Provide the [X, Y] coordinate of the cell's center where the given text is located.  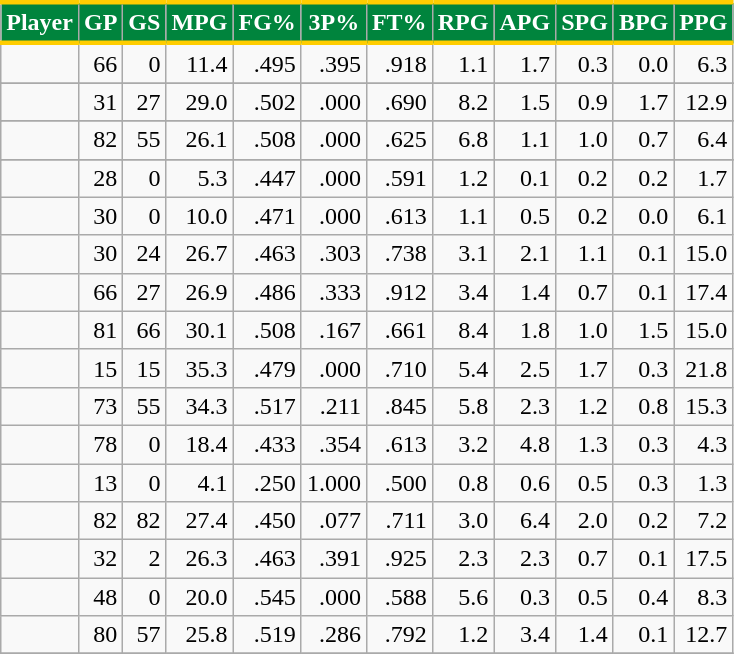
.517 [267, 406]
.471 [267, 216]
.077 [334, 521]
.450 [267, 521]
.845 [399, 406]
26.7 [200, 254]
3.2 [463, 444]
31 [100, 102]
.710 [399, 368]
34.3 [200, 406]
.661 [399, 330]
.486 [267, 292]
18.4 [200, 444]
.395 [334, 63]
12.7 [704, 635]
MPG [200, 22]
.711 [399, 521]
6.8 [463, 140]
2.0 [585, 521]
8.3 [704, 597]
57 [144, 635]
APG [525, 22]
GP [100, 22]
1.8 [525, 330]
.167 [334, 330]
Player [40, 22]
30.1 [200, 330]
26.9 [200, 292]
10.0 [200, 216]
26.3 [200, 559]
.918 [399, 63]
80 [100, 635]
8.2 [463, 102]
5.3 [200, 178]
.912 [399, 292]
.625 [399, 140]
.690 [399, 102]
20.0 [200, 597]
5.6 [463, 597]
.433 [267, 444]
7.2 [704, 521]
11.4 [200, 63]
32 [100, 559]
3.0 [463, 521]
PPG [704, 22]
0.9 [585, 102]
FT% [399, 22]
.500 [399, 483]
4.1 [200, 483]
.792 [399, 635]
48 [100, 597]
26.1 [200, 140]
15.3 [704, 406]
21.8 [704, 368]
6.1 [704, 216]
17.5 [704, 559]
5.4 [463, 368]
.925 [399, 559]
.250 [267, 483]
.447 [267, 178]
29.0 [200, 102]
78 [100, 444]
35.3 [200, 368]
1.000 [334, 483]
.391 [334, 559]
.591 [399, 178]
3P% [334, 22]
GS [144, 22]
.479 [267, 368]
3.1 [463, 254]
.519 [267, 635]
SPG [585, 22]
BPG [643, 22]
4.8 [525, 444]
.333 [334, 292]
28 [100, 178]
.588 [399, 597]
4.3 [704, 444]
.738 [399, 254]
.211 [334, 406]
6.3 [704, 63]
8.4 [463, 330]
.502 [267, 102]
FG% [267, 22]
.303 [334, 254]
0.4 [643, 597]
2.1 [525, 254]
2 [144, 559]
.354 [334, 444]
25.8 [200, 635]
24 [144, 254]
.545 [267, 597]
.286 [334, 635]
81 [100, 330]
73 [100, 406]
0.6 [525, 483]
.495 [267, 63]
RPG [463, 22]
13 [100, 483]
5.8 [463, 406]
2.5 [525, 368]
12.9 [704, 102]
27.4 [200, 521]
17.4 [704, 292]
